Extract the (X, Y) coordinate from the center of the cell holding the provided text.  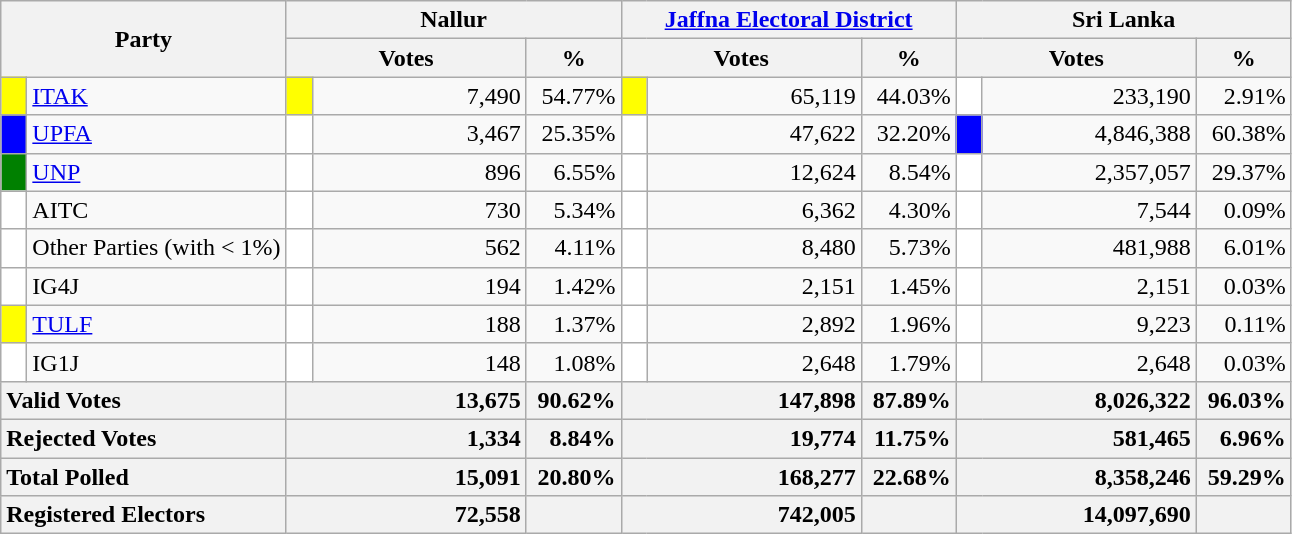
5.73% (908, 248)
1,334 (406, 438)
20.80% (574, 477)
Other Parties (with < 1%) (156, 248)
1.79% (908, 362)
Nallur (454, 20)
15,091 (406, 477)
168,277 (741, 477)
Total Polled (144, 477)
59.29% (1244, 477)
4.11% (574, 248)
13,675 (406, 400)
0.09% (1244, 210)
90.62% (574, 400)
730 (419, 210)
IG1J (156, 362)
29.37% (1244, 172)
IG4J (156, 286)
19,774 (741, 438)
47,622 (754, 134)
Rejected Votes (144, 438)
2,357,057 (1089, 172)
1.96% (908, 324)
5.34% (574, 210)
0.11% (1244, 324)
87.89% (908, 400)
Registered Electors (144, 515)
8,480 (754, 248)
6.96% (1244, 438)
54.77% (574, 96)
72,558 (406, 515)
65,119 (754, 96)
1.37% (574, 324)
Valid Votes (144, 400)
60.38% (1244, 134)
AITC (156, 210)
562 (419, 248)
1.08% (574, 362)
4,846,388 (1089, 134)
1.45% (908, 286)
896 (419, 172)
2,892 (754, 324)
148 (419, 362)
147,898 (741, 400)
12,624 (754, 172)
8.54% (908, 172)
32.20% (908, 134)
22.68% (908, 477)
1.42% (574, 286)
Sri Lanka (1124, 20)
6,362 (754, 210)
9,223 (1089, 324)
2.91% (1244, 96)
8,358,246 (1076, 477)
188 (419, 324)
581,465 (1076, 438)
7,544 (1089, 210)
742,005 (741, 515)
96.03% (1244, 400)
14,097,690 (1076, 515)
194 (419, 286)
6.55% (574, 172)
Party (144, 39)
ITAK (156, 96)
3,467 (419, 134)
11.75% (908, 438)
6.01% (1244, 248)
25.35% (574, 134)
8.84% (574, 438)
UPFA (156, 134)
7,490 (419, 96)
TULF (156, 324)
4.30% (908, 210)
233,190 (1089, 96)
UNP (156, 172)
44.03% (908, 96)
481,988 (1089, 248)
8,026,322 (1076, 400)
Jaffna Electoral District (788, 20)
